Return [x, y] of the center of cell containing provided text 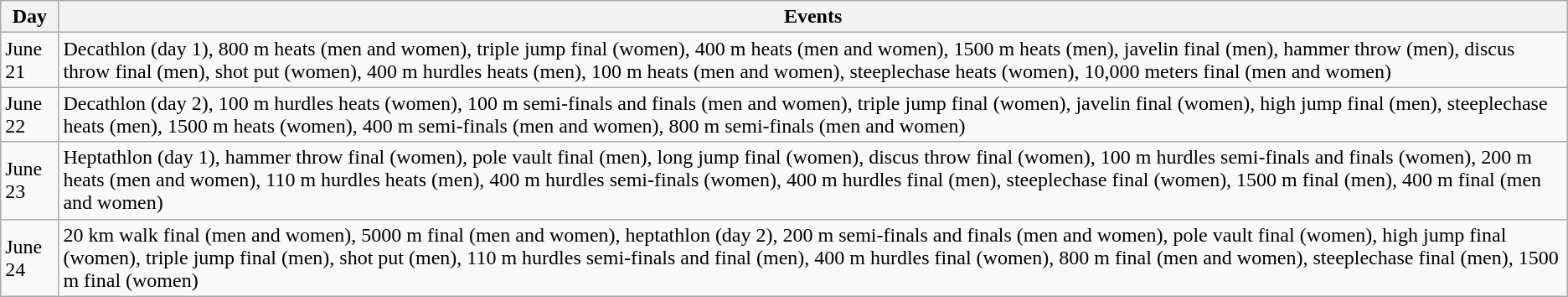
Day [30, 17]
June 23 [30, 180]
June 24 [30, 258]
June 22 [30, 114]
June 21 [30, 60]
Events [812, 17]
